Search for the cell housing the specified text and yield its (X, Y) center coordinate. 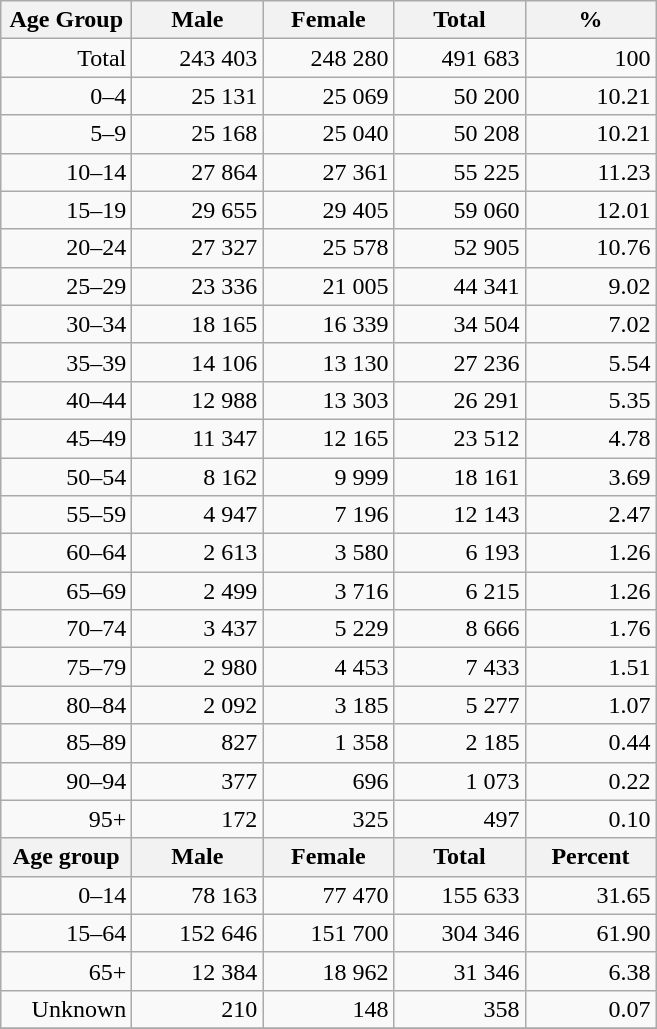
12 384 (198, 971)
45–49 (66, 438)
% (590, 20)
27 361 (328, 172)
27 864 (198, 172)
2 499 (198, 591)
Percent (590, 857)
25 131 (198, 96)
80–84 (66, 705)
18 962 (328, 971)
27 236 (460, 362)
100 (590, 58)
27 327 (198, 248)
29 405 (328, 210)
70–74 (66, 629)
5.54 (590, 362)
152 646 (198, 933)
25 069 (328, 96)
40–44 (66, 400)
210 (198, 1009)
304 346 (460, 933)
3 437 (198, 629)
3 185 (328, 705)
325 (328, 819)
10.76 (590, 248)
2 185 (460, 743)
14 106 (198, 362)
78 163 (198, 895)
Age group (66, 857)
50–54 (66, 477)
60–64 (66, 553)
155 633 (460, 895)
377 (198, 781)
172 (198, 819)
3.69 (590, 477)
0.10 (590, 819)
59 060 (460, 210)
26 291 (460, 400)
55–59 (66, 515)
1.07 (590, 705)
2.47 (590, 515)
13 130 (328, 362)
0.44 (590, 743)
12.01 (590, 210)
4 453 (328, 667)
1 073 (460, 781)
44 341 (460, 286)
23 336 (198, 286)
Age Group (66, 20)
90–94 (66, 781)
6.38 (590, 971)
7.02 (590, 324)
1 358 (328, 743)
2 980 (198, 667)
52 905 (460, 248)
3 716 (328, 591)
11.23 (590, 172)
12 988 (198, 400)
15–19 (66, 210)
25 578 (328, 248)
23 512 (460, 438)
21 005 (328, 286)
243 403 (198, 58)
4 947 (198, 515)
6 215 (460, 591)
75–79 (66, 667)
491 683 (460, 58)
9 999 (328, 477)
50 200 (460, 96)
1.76 (590, 629)
1.51 (590, 667)
61.90 (590, 933)
148 (328, 1009)
31.65 (590, 895)
0–14 (66, 895)
31 346 (460, 971)
5 277 (460, 705)
50 208 (460, 134)
65+ (66, 971)
77 470 (328, 895)
29 655 (198, 210)
25–29 (66, 286)
12 143 (460, 515)
2 092 (198, 705)
55 225 (460, 172)
8 162 (198, 477)
3 580 (328, 553)
30–34 (66, 324)
10–14 (66, 172)
65–69 (66, 591)
18 161 (460, 477)
15–64 (66, 933)
11 347 (198, 438)
7 433 (460, 667)
20–24 (66, 248)
151 700 (328, 933)
7 196 (328, 515)
0.07 (590, 1009)
358 (460, 1009)
85–89 (66, 743)
497 (460, 819)
6 193 (460, 553)
696 (328, 781)
34 504 (460, 324)
Unknown (66, 1009)
4.78 (590, 438)
5 229 (328, 629)
25 168 (198, 134)
16 339 (328, 324)
5.35 (590, 400)
9.02 (590, 286)
0.22 (590, 781)
12 165 (328, 438)
18 165 (198, 324)
35–39 (66, 362)
248 280 (328, 58)
5–9 (66, 134)
25 040 (328, 134)
827 (198, 743)
0–4 (66, 96)
8 666 (460, 629)
13 303 (328, 400)
95+ (66, 819)
2 613 (198, 553)
